From the cell containing the given text, extract its center point as (X, Y) coordinate. 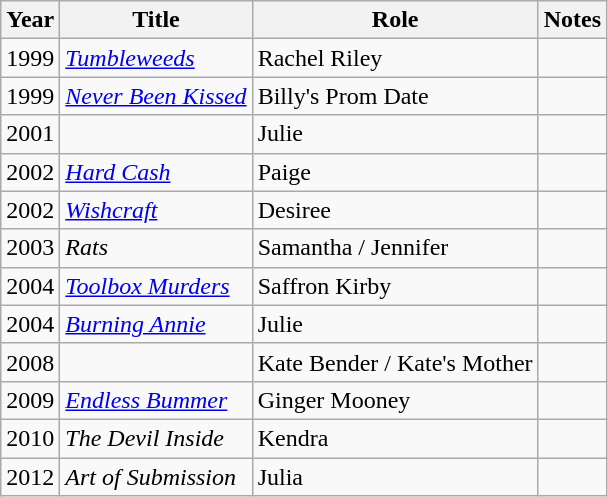
Burning Annie (156, 324)
2003 (30, 248)
Toolbox Murders (156, 286)
Saffron Kirby (395, 286)
Rachel Riley (395, 58)
2010 (30, 438)
Samantha / Jennifer (395, 248)
The Devil Inside (156, 438)
Julia (395, 477)
Wishcraft (156, 210)
Endless Bummer (156, 400)
Notes (572, 20)
Rats (156, 248)
2009 (30, 400)
Billy's Prom Date (395, 96)
Kendra (395, 438)
Desiree (395, 210)
Kate Bender / Kate's Mother (395, 362)
Role (395, 20)
Art of Submission (156, 477)
Hard Cash (156, 172)
Year (30, 20)
Paige (395, 172)
2008 (30, 362)
2001 (30, 134)
Tumbleweeds (156, 58)
Ginger Mooney (395, 400)
2012 (30, 477)
Title (156, 20)
Never Been Kissed (156, 96)
